Detect which cell encompasses the target text, then output its (x, y) center coordinate. 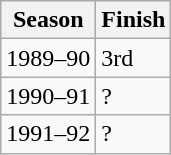
1990–91 (48, 96)
1989–90 (48, 58)
3rd (134, 58)
1991–92 (48, 134)
Season (48, 20)
Finish (134, 20)
